Determine the (x, y) coordinate at the center of the cell enclosing the given text.  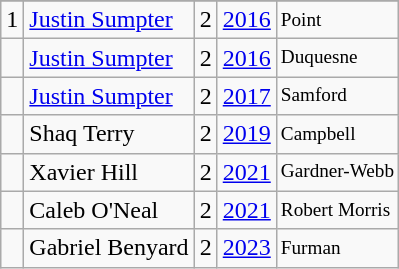
Gabriel Benyard (109, 248)
Furman (337, 248)
2019 (246, 134)
Xavier Hill (109, 172)
1 (12, 20)
Samford (337, 96)
2017 (246, 96)
Point (337, 20)
2023 (246, 248)
Campbell (337, 134)
Gardner-Webb (337, 172)
Shaq Terry (109, 134)
Robert Morris (337, 210)
Duquesne (337, 58)
Caleb O'Neal (109, 210)
